Pinpoint the cell where the given text exists, returning its (x, y) midpoint coordinate. 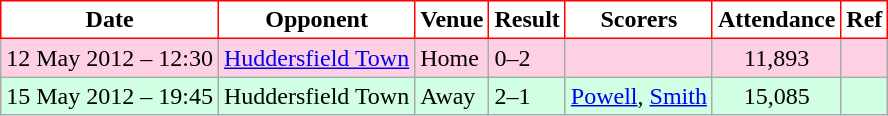
Scorers (638, 20)
2–1 (527, 96)
Home (452, 58)
Date (110, 20)
0–2 (527, 58)
Ref (864, 20)
Venue (452, 20)
Opponent (316, 20)
Powell, Smith (638, 96)
15,085 (776, 96)
Attendance (776, 20)
Away (452, 96)
Result (527, 20)
15 May 2012 – 19:45 (110, 96)
12 May 2012 – 12:30 (110, 58)
11,893 (776, 58)
